Determine the [x, y] coordinate at the center of the cell enclosing the given text.  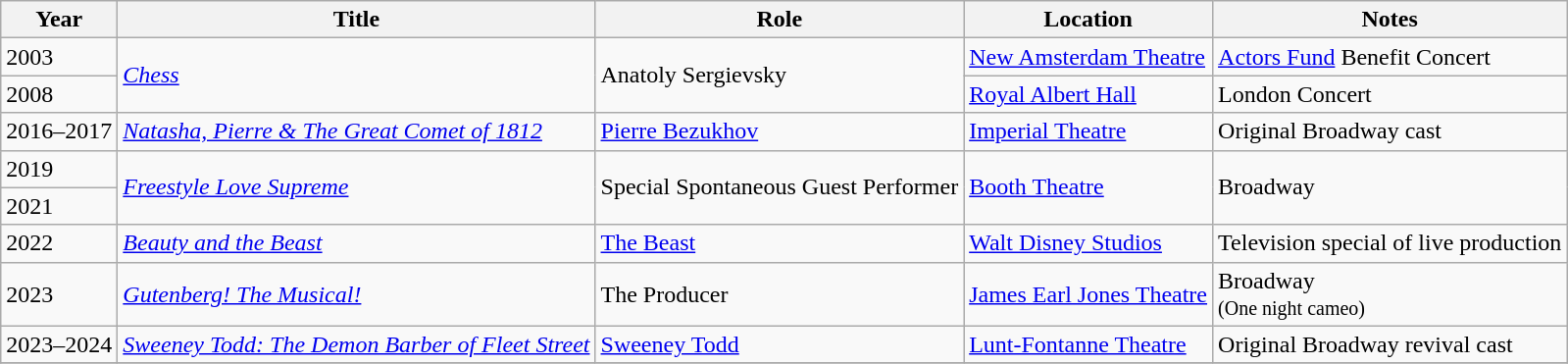
Role [780, 20]
Year [59, 20]
Lunt-Fontanne Theatre [1088, 344]
2016–2017 [59, 131]
Original Broadway revival cast [1391, 344]
2023 [59, 294]
2003 [59, 57]
London Concert [1391, 94]
Original Broadway cast [1391, 131]
The Beast [780, 243]
2008 [59, 94]
Booth Theatre [1088, 187]
Imperial Theatre [1088, 131]
Freestyle Love Supreme [357, 187]
2022 [59, 243]
Gutenberg! The Musical! [357, 294]
Anatoly Sergievsky [780, 76]
Title [357, 20]
James Earl Jones Theatre [1088, 294]
Natasha, Pierre & The Great Comet of 1812 [357, 131]
Actors Fund Benefit Concert [1391, 57]
2023–2024 [59, 344]
Royal Albert Hall [1088, 94]
New Amsterdam Theatre [1088, 57]
2021 [59, 206]
Special Spontaneous Guest Performer [780, 187]
Beauty and the Beast [357, 243]
Walt Disney Studios [1088, 243]
Broadway [1391, 187]
Broadway(One night cameo) [1391, 294]
Pierre Bezukhov [780, 131]
Location [1088, 20]
Sweeney Todd: The Demon Barber of Fleet Street [357, 344]
The Producer [780, 294]
2019 [59, 169]
Sweeney Todd [780, 344]
Chess [357, 76]
Television special of live production [1391, 243]
Notes [1391, 20]
